Identify which cell holds the provided text, then report its [X, Y] central coordinate. 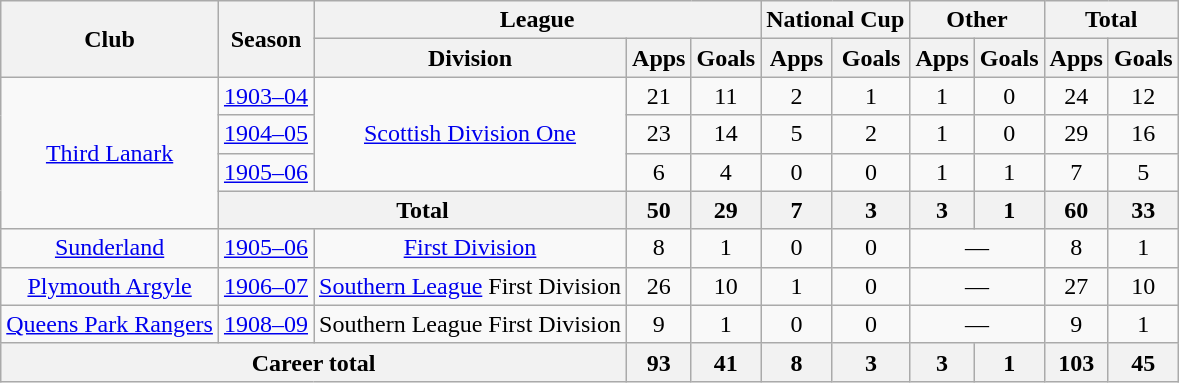
60 [1076, 210]
League [538, 20]
14 [726, 134]
103 [1076, 362]
1906–07 [266, 286]
1908–09 [266, 324]
50 [659, 210]
6 [659, 172]
Club [110, 39]
4 [726, 172]
Queens Park Rangers [110, 324]
Career total [314, 362]
Plymouth Argyle [110, 286]
45 [1143, 362]
First Division [470, 248]
Scottish Division One [470, 134]
24 [1076, 96]
41 [726, 362]
11 [726, 96]
National Cup [836, 20]
12 [1143, 96]
26 [659, 286]
21 [659, 96]
23 [659, 134]
93 [659, 362]
Sunderland [110, 248]
16 [1143, 134]
1903–04 [266, 96]
Other [977, 20]
27 [1076, 286]
33 [1143, 210]
Third Lanark [110, 153]
Division [470, 58]
Season [266, 39]
1904–05 [266, 134]
